Capture the cell that displays the provided text and extract its (x, y) central coordinate. 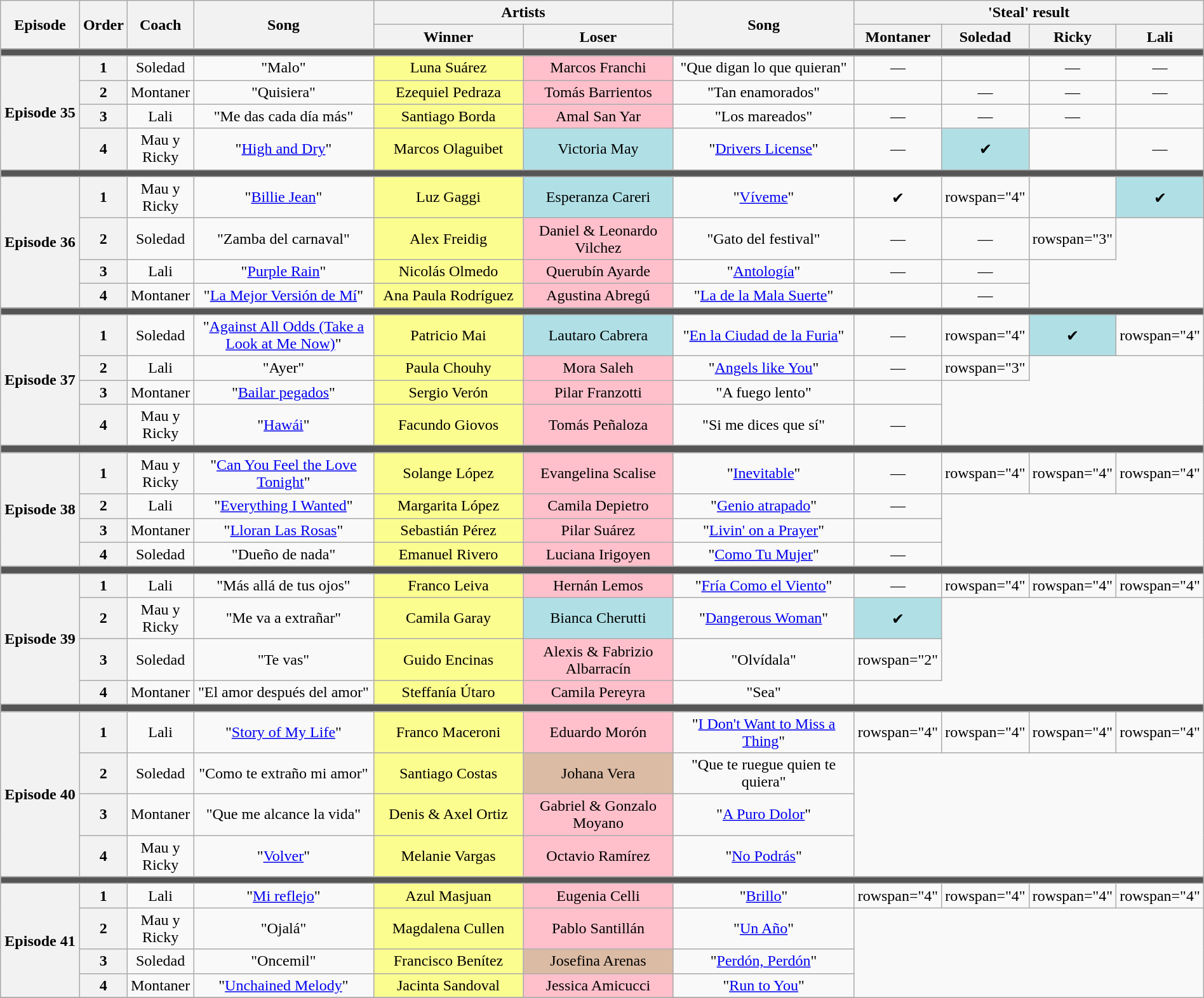
"Que digan lo que quieran" (763, 68)
Facundo Giovos (448, 425)
"Me das cada día más" (283, 116)
"Mi reflejo" (283, 896)
Amal San Yar (598, 116)
Jacinta Sandoval (448, 985)
Franco Leiva (448, 585)
"El amor después del amor" (283, 692)
Paula Chouhy (448, 368)
Tomás Peñaloza (598, 425)
Camila Garay (448, 618)
"Me va a extrañar" (283, 618)
Victoria May (598, 149)
"Más allá de tus ojos" (283, 585)
"Genio atrapado" (763, 506)
Alex Freidig (448, 239)
"Ayer" (283, 368)
"La Mejor Versión de Mí" (283, 295)
"Como te extraño mi amor" (283, 773)
"Víveme" (763, 197)
Episode 35 (41, 113)
Pilar Suárez (598, 530)
Ezequiel Pedraza (448, 92)
Alexis & Fabrizio Albarracín (598, 659)
Magdalena Cullen (448, 928)
"High and Dry" (283, 149)
Emanuel Rivero (448, 554)
Loser (598, 37)
Santiago Borda (448, 116)
"Si me dices que sí" (763, 425)
Order (103, 25)
Santiago Costas (448, 773)
Nicolás Olmedo (448, 271)
Marcos Franchi (598, 68)
Episode 36 (41, 242)
Eugenia Celli (598, 896)
"En la Ciudad de la Furia" (763, 335)
Josefina Arenas (598, 961)
Azul Masjuan (448, 896)
Camila Pereyra (598, 692)
"Livin' on a Prayer" (763, 530)
"Drivers License" (763, 149)
"No Podrás" (763, 856)
"Hawái" (283, 425)
"Dangerous Woman" (763, 618)
Mora Saleh (598, 368)
Guido Encinas (448, 659)
Eduardo Morón (598, 731)
Agustina Abregú (598, 295)
"Gato del festival" (763, 239)
Solange López (448, 474)
"Perdón, Perdón" (763, 961)
"Como Tu Mujer" (763, 554)
Episode 38 (41, 509)
Gabriel & Gonzalo Moyano (598, 815)
"Antología" (763, 271)
rowspan="2" (898, 659)
Sergio Verón (448, 392)
Franco Maceroni (448, 731)
Pablo Santillán (598, 928)
"Malo" (283, 68)
Querubín Ayarde (598, 271)
"I Don't Want to Miss a Thing" (763, 731)
"Olvídala" (763, 659)
Lautaro Cabrera (598, 335)
Coach (160, 25)
Tomás Barrientos (598, 92)
Winner (448, 37)
Episode 40 (41, 794)
"Billie Jean" (283, 197)
Episode 37 (41, 380)
Artists (523, 13)
"Los mareados" (763, 116)
Pilar Franzotti (598, 392)
"Tan enamorados" (763, 92)
Evangelina Scalise (598, 474)
"A fuego lento" (763, 392)
Margarita López (448, 506)
"Dueño de nada" (283, 554)
Daniel & Leonardo Vilchez (598, 239)
Patricio Mai (448, 335)
'Steal' result (1029, 13)
Ricky (1073, 37)
"Ojalá" (283, 928)
"Sea" (763, 692)
Marcos Olaguibet (448, 149)
Sebastián Pérez (448, 530)
Episode 39 (41, 639)
"Fría Como el Viento" (763, 585)
Luna Suárez (448, 68)
"Angels like You" (763, 368)
"Volver" (283, 856)
"Unchained Melody" (283, 985)
Hernán Lemos (598, 585)
Luciana Irigoyen (598, 554)
Denis & Axel Ortiz (448, 815)
"A Puro Dolor" (763, 815)
"Zamba del carnaval" (283, 239)
"Against All Odds (Take a Look at Me Now)" (283, 335)
"Brillo" (763, 896)
Esperanza Careri (598, 197)
"Quisiera" (283, 92)
Ana Paula Rodríguez (448, 295)
Octavio Ramírez (598, 856)
"Can You Feel the Love Tonight" (283, 474)
"Everything I Wanted" (283, 506)
Steffanía Útaro (448, 692)
"Story of My Life" (283, 731)
"Purple Rain" (283, 271)
Camila Depietro (598, 506)
Episode 41 (41, 941)
"Inevitable" (763, 474)
Francisco Benítez (448, 961)
"Que te ruegue quien te quiera" (763, 773)
"Un Año" (763, 928)
Episode (41, 25)
"Que me alcance la vida" (283, 815)
"Te vas" (283, 659)
"Bailar pegados" (283, 392)
"Oncemil" (283, 961)
Melanie Vargas (448, 856)
"La de la Mala Suerte" (763, 295)
"Run to You" (763, 985)
"Lloran Las Rosas" (283, 530)
Luz Gaggi (448, 197)
Jessica Amicucci (598, 985)
Johana Vera (598, 773)
Bianca Cherutti (598, 618)
